Capture the cell that displays the provided text and extract its (X, Y) central coordinate. 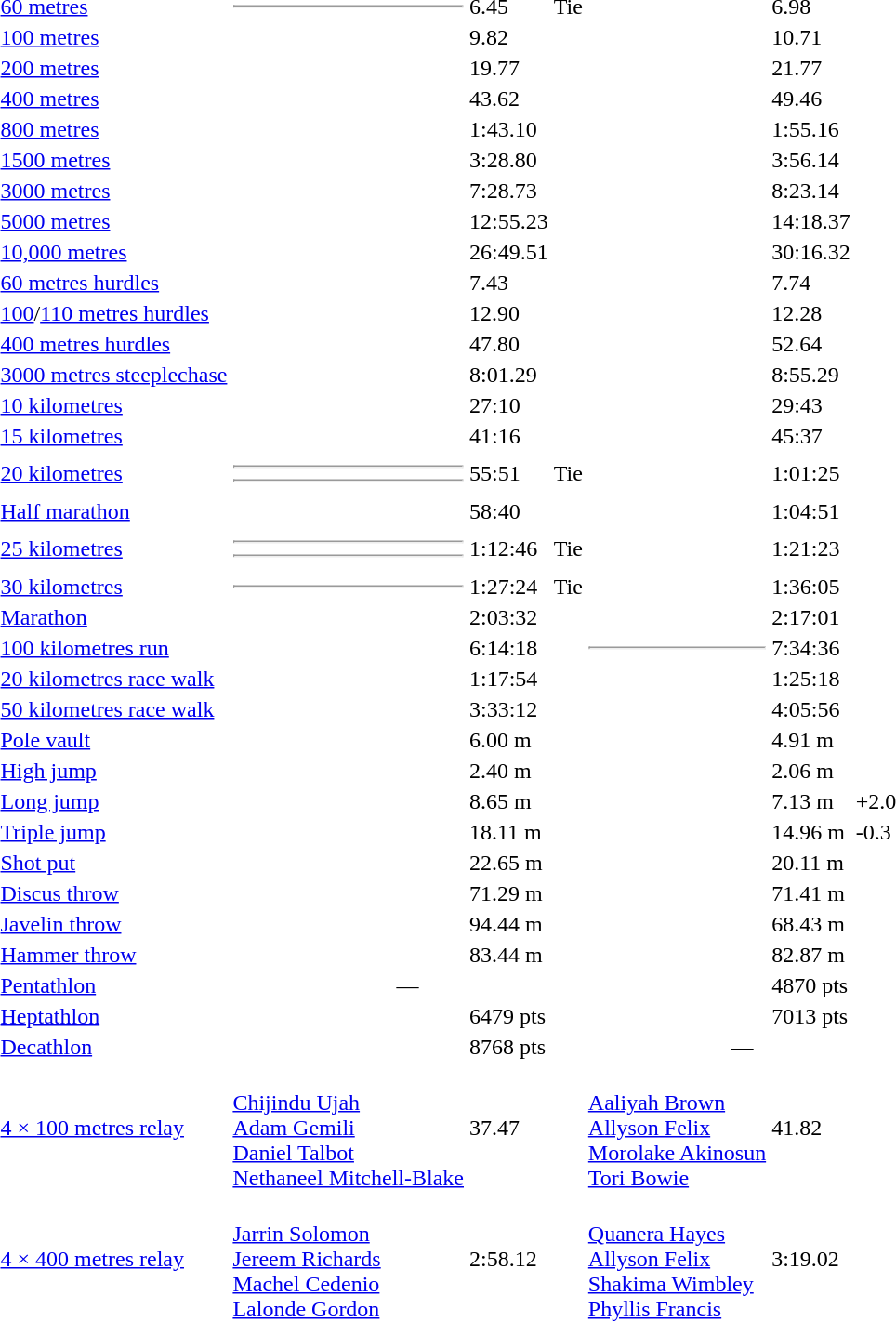
52.64 (811, 344)
20.11 m (811, 863)
71.29 m (508, 893)
45:37 (811, 436)
2.40 m (508, 771)
1:55.16 (811, 129)
29:43 (811, 405)
2:03:32 (508, 617)
41.82 (811, 1128)
8:01.29 (508, 375)
18.11 m (508, 832)
9.82 (508, 37)
12:55.23 (508, 221)
4870 pts (811, 985)
3:28.80 (508, 160)
82.87 m (811, 955)
3:33:12 (508, 709)
14.96 m (811, 832)
Chijindu UjahAdam GemiliDaniel TalbotNethaneel Mitchell-Blake (349, 1128)
12.90 (508, 313)
7.13 m (811, 801)
43.62 (508, 99)
8:55.29 (811, 375)
7:28.73 (508, 191)
4:05:56 (811, 709)
7013 pts (811, 1016)
49.46 (811, 99)
Aaliyah BrownAllyson FelixMorolake AkinosunTori Bowie (677, 1128)
21.77 (811, 68)
7.43 (508, 283)
1:01:25 (811, 474)
6.00 m (508, 740)
2:17:01 (811, 617)
94.44 m (508, 924)
26:49.51 (508, 252)
1:43.10 (508, 129)
71.41 m (811, 893)
7.74 (811, 283)
55:51 (508, 474)
1:27:24 (508, 587)
4.91 m (811, 740)
68.43 m (811, 924)
2.06 m (811, 771)
1:36:05 (811, 587)
— (407, 985)
7:34:36 (811, 648)
14:18.37 (811, 221)
8.65 m (508, 801)
8:23.14 (811, 191)
1:17:54 (508, 679)
19.77 (508, 68)
58:40 (508, 511)
83.44 m (508, 955)
1:12:46 (508, 548)
12.28 (811, 313)
10.71 (811, 37)
6:14:18 (508, 648)
27:10 (508, 405)
3:56.14 (811, 160)
1:21:23 (811, 548)
37.47 (508, 1128)
8768 pts (508, 1047)
30:16.32 (811, 252)
22.65 m (508, 863)
1:25:18 (811, 679)
6479 pts (508, 1016)
41:16 (508, 436)
1:04:51 (811, 511)
47.80 (508, 344)
